Scan for the cell matching the given text and deliver its [X, Y] coordinate at center. 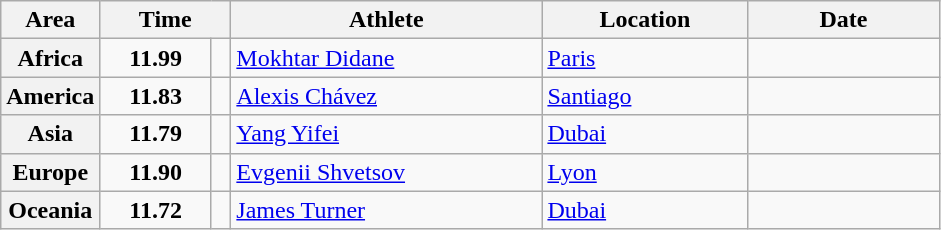
James Turner [386, 210]
Time [166, 20]
11.83 [156, 96]
11.79 [156, 134]
Yang Yifei [386, 134]
Date [844, 20]
Paris [645, 58]
11.72 [156, 210]
Asia [50, 134]
Alexis Chávez [386, 96]
Santiago [645, 96]
Area [50, 20]
11.90 [156, 172]
Mokhtar Didane [386, 58]
America [50, 96]
Europe [50, 172]
Evgenii Shvetsov [386, 172]
Location [645, 20]
11.99 [156, 58]
Athlete [386, 20]
Lyon [645, 172]
Oceania [50, 210]
Africa [50, 58]
